Return [x, y] of the center of cell containing provided text 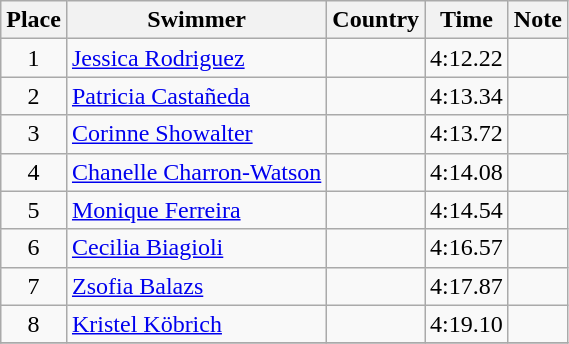
Jessica Rodriguez [196, 58]
4:14.08 [467, 172]
Swimmer [196, 20]
4:13.72 [467, 134]
Time [467, 20]
Zsofia Balazs [196, 286]
Country [376, 20]
6 [34, 248]
Patricia Castañeda [196, 96]
Note [538, 20]
7 [34, 286]
3 [34, 134]
4:19.10 [467, 324]
4:17.87 [467, 286]
8 [34, 324]
Corinne Showalter [196, 134]
Cecilia Biagioli [196, 248]
1 [34, 58]
Monique Ferreira [196, 210]
4:16.57 [467, 248]
2 [34, 96]
4 [34, 172]
Kristel Köbrich [196, 324]
4:13.34 [467, 96]
Place [34, 20]
5 [34, 210]
4:14.54 [467, 210]
4:12.22 [467, 58]
Chanelle Charron-Watson [196, 172]
